From the cell containing the given text, extract its center point as [x, y] coordinate. 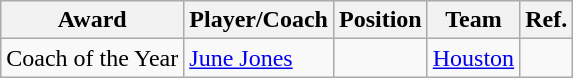
Houston [473, 58]
Coach of the Year [92, 58]
Position [380, 20]
June Jones [259, 58]
Ref. [546, 20]
Player/Coach [259, 20]
Award [92, 20]
Team [473, 20]
